Search for the cell housing the specified text and yield its (X, Y) center coordinate. 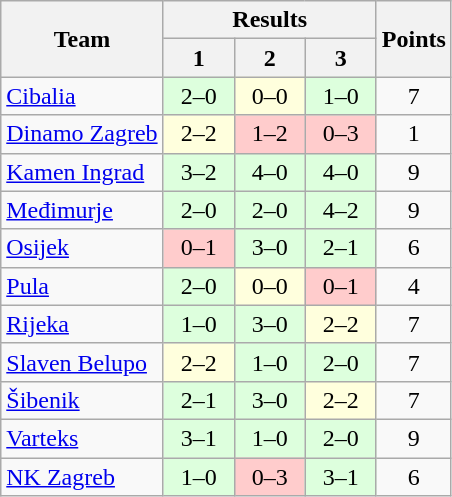
4 (414, 286)
Osijek (82, 248)
Results (270, 20)
Cibalia (82, 96)
Kamen Ingrad (82, 172)
2 (270, 58)
Points (414, 39)
Rijeka (82, 324)
Team (82, 39)
Varteks (82, 438)
Međimurje (82, 210)
Slaven Belupo (82, 362)
Šibenik (82, 400)
Pula (82, 286)
Dinamo Zagreb (82, 134)
NK Zagreb (82, 477)
3 (340, 58)
1–2 (270, 134)
4–2 (340, 210)
3–2 (198, 172)
